Output the (x, y) coordinate of the center of the cell containing the given text.  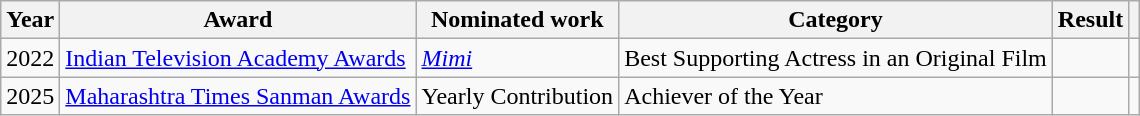
Result (1090, 20)
Best Supporting Actress in an Original Film (836, 58)
Yearly Contribution (518, 96)
Nominated work (518, 20)
Indian Television Academy Awards (238, 58)
Category (836, 20)
Award (238, 20)
Maharashtra Times Sanman Awards (238, 96)
Year (30, 20)
2022 (30, 58)
Mimi (518, 58)
Achiever of the Year (836, 96)
2025 (30, 96)
